Detect which cell encompasses the target text, then output its (X, Y) center coordinate. 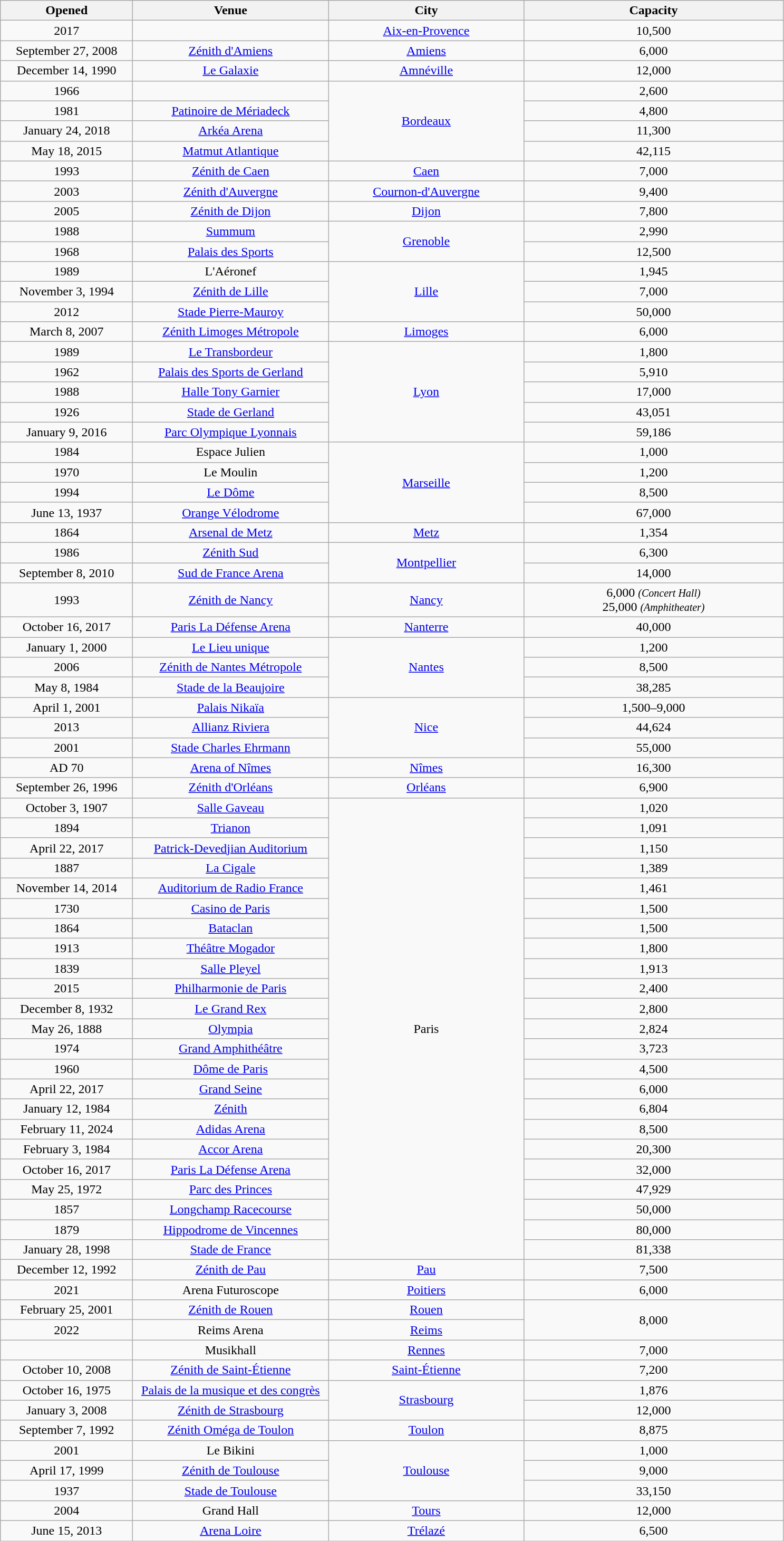
Longchamp Racecourse (231, 1209)
2022 (66, 1330)
June 15, 2013 (66, 1530)
Dôme de Paris (231, 1069)
Olympia (231, 1029)
2,824 (654, 1029)
Arkéa Arena (231, 131)
Salle Pleyel (231, 969)
Poitiers (426, 1290)
Stade de France (231, 1250)
Stade Pierre-Mauroy (231, 312)
Sud de France Arena (231, 572)
Arsenal de Metz (231, 532)
44,624 (654, 728)
January 24, 2018 (66, 131)
1970 (66, 472)
1,091 (654, 828)
Zénith d'Orléans (231, 788)
81,338 (654, 1250)
1839 (66, 969)
Zénith de Caen (231, 171)
2,800 (654, 1009)
Palais de la musique et des congrès (231, 1390)
Allianz Riviera (231, 728)
1984 (66, 452)
January 12, 1984 (66, 1109)
2013 (66, 728)
Bataclan (231, 929)
Grand Hall (231, 1510)
2,990 (654, 231)
Summum (231, 231)
6,000 (Concert Hall)25,000 (Amphitheater) (654, 600)
Grand Seine (231, 1089)
Trianon (231, 828)
6,804 (654, 1109)
January 3, 2008 (66, 1410)
40,000 (654, 627)
Saint-Étienne (426, 1370)
Amnéville (426, 71)
43,051 (654, 412)
October 3, 1907 (66, 808)
Arena Loire (231, 1530)
December 8, 1932 (66, 1009)
Caen (426, 171)
Accor Arena (231, 1149)
Cournon-d'Auvergne (426, 191)
9,400 (654, 191)
April 1, 2001 (66, 707)
October 10, 2008 (66, 1370)
November 3, 1994 (66, 292)
September 8, 2010 (66, 572)
2006 (66, 667)
7,500 (654, 1270)
Limoges (426, 332)
Tours (426, 1510)
Halle Tony Garnier (231, 392)
1960 (66, 1069)
1,461 (654, 888)
Lille (426, 292)
10,500 (654, 31)
1962 (66, 372)
4,800 (654, 111)
Palais des Sports (231, 252)
59,186 (654, 432)
1937 (66, 1490)
May 26, 1888 (66, 1029)
Marseille (426, 482)
Reims (426, 1330)
Zénith de Dijon (231, 211)
Le Bikini (231, 1450)
Aix-en-Provence (426, 31)
2021 (66, 1290)
Dijon (426, 211)
2012 (66, 312)
January 1, 2000 (66, 647)
2017 (66, 31)
1966 (66, 91)
16,300 (654, 768)
Orléans (426, 788)
September 7, 1992 (66, 1430)
La Cigale (231, 868)
1,354 (654, 532)
Zénith de Nancy (231, 600)
7,200 (654, 1370)
January 28, 1998 (66, 1250)
Opened (66, 11)
April 17, 1999 (66, 1470)
Metz (426, 532)
2,400 (654, 989)
October 16, 1975 (66, 1390)
3,723 (654, 1049)
Parc des Princes (231, 1189)
17,000 (654, 392)
June 13, 1937 (66, 512)
1879 (66, 1230)
Espace Julien (231, 452)
Zénith de Lille (231, 292)
Rennes (426, 1350)
8,000 (654, 1320)
Le Grand Rex (231, 1009)
38,285 (654, 687)
1926 (66, 412)
1974 (66, 1049)
7,800 (654, 211)
Orange Vélodrome (231, 512)
February 3, 1984 (66, 1149)
1913 (66, 949)
Patrick-Devedjian Auditorium (231, 848)
Zénith de Toulouse (231, 1470)
February 11, 2024 (66, 1129)
1981 (66, 111)
May 25, 1972 (66, 1189)
80,000 (654, 1230)
1,945 (654, 272)
1,500–9,000 (654, 707)
Zénith Sud (231, 552)
6,300 (654, 552)
Nancy (426, 600)
14,000 (654, 572)
6,500 (654, 1530)
2004 (66, 1510)
Paris (426, 1029)
Toulouse (426, 1470)
Le Galaxie (231, 71)
1986 (66, 552)
Venue (231, 11)
9,000 (654, 1470)
Trélazé (426, 1530)
September 26, 1996 (66, 788)
Zénith de Pau (231, 1270)
AD 70 (66, 768)
Salle Gaveau (231, 808)
December 12, 1992 (66, 1270)
2,600 (654, 91)
Zénith de Saint-Étienne (231, 1370)
1968 (66, 252)
Palais des Sports de Gerland (231, 372)
Matmut Atlantique (231, 151)
Zénith de Rouen (231, 1310)
March 8, 2007 (66, 332)
Auditorium de Radio France (231, 888)
May 18, 2015 (66, 151)
May 8, 1984 (66, 687)
Zénith (231, 1109)
Pau (426, 1270)
1730 (66, 908)
Adidas Arena (231, 1129)
Capacity (654, 11)
1887 (66, 868)
33,150 (654, 1490)
12,500 (654, 252)
Philharmonie de Paris (231, 989)
Stade Charles Ehrmann (231, 748)
1894 (66, 828)
1,389 (654, 868)
Casino de Paris (231, 908)
Stade de la Beaujoire (231, 687)
4,500 (654, 1069)
2015 (66, 989)
Nice (426, 728)
5,910 (654, 372)
Bordeaux (426, 121)
Grenoble (426, 241)
Montpellier (426, 562)
Nîmes (426, 768)
Zénith d'Auvergne (231, 191)
1,876 (654, 1390)
Stade de Gerland (231, 412)
32,000 (654, 1169)
Lyon (426, 392)
Musikhall (231, 1350)
1994 (66, 492)
Le Lieu unique (231, 647)
47,929 (654, 1189)
42,115 (654, 151)
Zénith de Strasbourg (231, 1410)
Palais Nikaïa (231, 707)
Reims Arena (231, 1330)
Toulon (426, 1430)
67,000 (654, 512)
Rouen (426, 1310)
11,300 (654, 131)
Le Moulin (231, 472)
6,900 (654, 788)
Hippodrome de Vincennes (231, 1230)
Parc Olympique Lyonnais (231, 432)
Nanterre (426, 627)
Arena of Nîmes (231, 768)
1,020 (654, 808)
1,150 (654, 848)
Arena Futuroscope (231, 1290)
December 14, 1990 (66, 71)
Grand Amphithéâtre (231, 1049)
8,875 (654, 1430)
January 9, 2016 (66, 432)
L'Aéronef (231, 272)
City (426, 11)
Stade de Toulouse (231, 1490)
Patinoire de Mériadeck (231, 111)
Le Dôme (231, 492)
Le Transbordeur (231, 352)
February 25, 2001 (66, 1310)
Amiens (426, 51)
2005 (66, 211)
Nantes (426, 667)
Zénith Oméga de Toulon (231, 1430)
November 14, 2014 (66, 888)
Théâtre Mogador (231, 949)
September 27, 2008 (66, 51)
55,000 (654, 748)
Zénith de Nantes Métropole (231, 667)
Strasbourg (426, 1400)
1857 (66, 1209)
Zénith d'Amiens (231, 51)
2003 (66, 191)
20,300 (654, 1149)
1,913 (654, 969)
Zénith Limoges Métropole (231, 332)
